Return the [x, y] coordinate for the center point of the cell that contains the specified text.  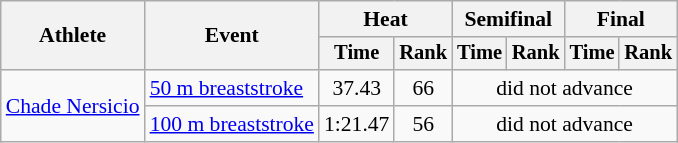
Athlete [73, 36]
37.43 [356, 88]
Heat [386, 19]
Event [232, 36]
56 [423, 124]
100 m breaststroke [232, 124]
1:21.47 [356, 124]
Semifinal [508, 19]
50 m breaststroke [232, 88]
Chade Nersicio [73, 106]
Final [621, 19]
66 [423, 88]
